Pinpoint the cell where the given text exists, returning its [x, y] midpoint coordinate. 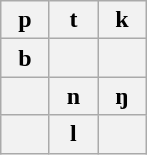
n [73, 96]
k [122, 20]
t [73, 20]
p [25, 20]
ŋ [122, 96]
b [25, 58]
l [73, 134]
